Identify which cell holds the provided text, then report its [X, Y] central coordinate. 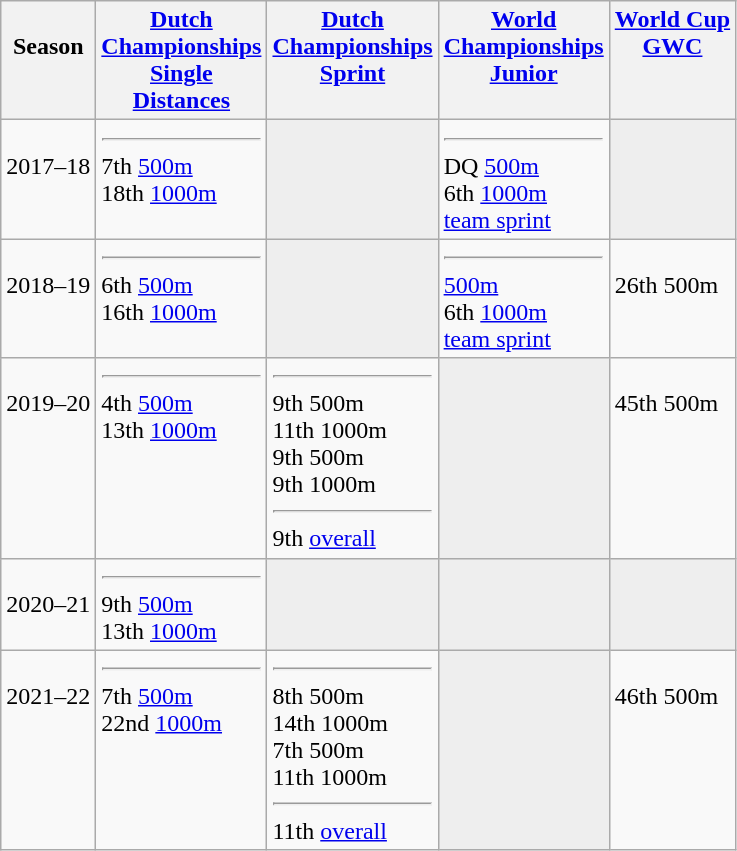
Dutch Championships Single Distances [182, 60]
8th 500m 14th 1000m 7th 500m 11th 1000m 11th overall [352, 750]
2021–22 [48, 750]
6th 500m 16th 1000m [182, 298]
4th 500m 13th 1000m [182, 458]
9th 500m 13th 1000m [182, 604]
7th 500m 18th 1000m [182, 180]
World Cup GWC [672, 60]
26th 500m [672, 298]
DQ 500m 6th 1000m team sprint [524, 180]
2020–21 [48, 604]
45th 500m [672, 458]
46th 500m [672, 750]
World Championships Junior [524, 60]
Season [48, 60]
2019–20 [48, 458]
Dutch Championships Sprint [352, 60]
2017–18 [48, 180]
9th 500m 11th 1000m 9th 500m 9th 1000m 9th overall [352, 458]
500m 6th 1000m team sprint [524, 298]
2018–19 [48, 298]
7th 500m 22nd 1000m [182, 750]
